For the text-containing cell, return its midpoint in (X, Y) coordinate format. 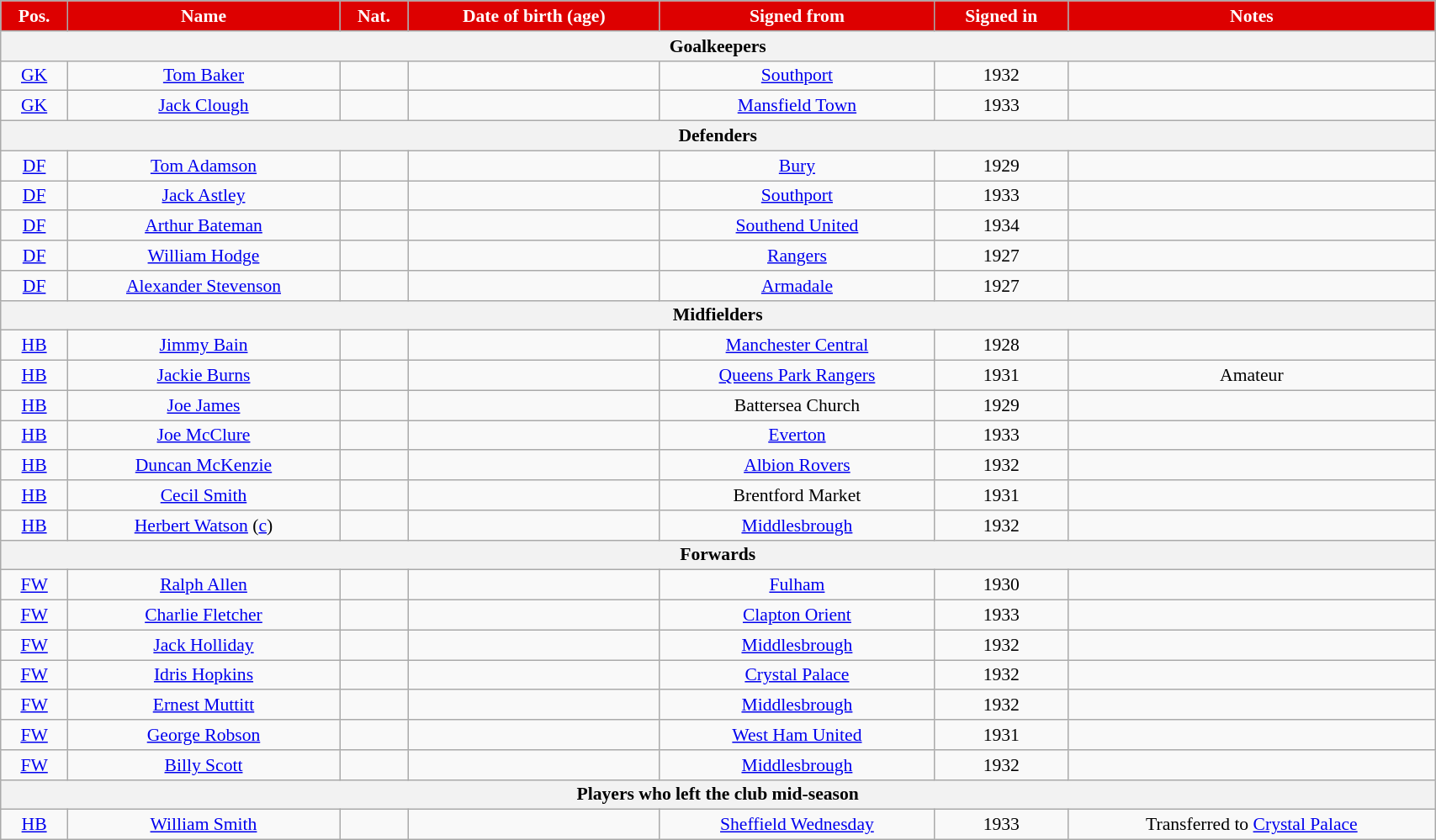
Jack Holliday (204, 645)
Arthur Bateman (204, 226)
Tom Adamson (204, 166)
Charlie Fletcher (204, 615)
Defenders (718, 136)
Jack Clough (204, 106)
Clapton Orient (797, 615)
Manchester Central (797, 346)
Alexander Stevenson (204, 286)
Joe McClure (204, 436)
Albion Rovers (797, 466)
Jimmy Bain (204, 346)
Goalkeepers (718, 46)
Fulham (797, 585)
1930 (1001, 585)
William Smith (204, 825)
Sheffield Wednesday (797, 825)
Name (204, 16)
George Robson (204, 735)
Mansfield Town (797, 106)
Crystal Palace (797, 675)
Armadale (797, 286)
Brentford Market (797, 495)
Signed from (797, 16)
Notes (1252, 16)
Idris Hopkins (204, 675)
Ernest Muttitt (204, 705)
Tom Baker (204, 76)
West Ham United (797, 735)
Bury (797, 166)
William Hodge (204, 256)
Signed in (1001, 16)
Date of birth (age) (533, 16)
Players who left the club mid-season (718, 795)
Everton (797, 436)
Cecil Smith (204, 495)
1934 (1001, 226)
Battersea Church (797, 405)
Joe James (204, 405)
Amateur (1252, 376)
Nat. (374, 16)
Pos. (34, 16)
Midfielders (718, 315)
Queens Park Rangers (797, 376)
Transferred to Crystal Palace (1252, 825)
Southend United (797, 226)
1928 (1001, 346)
Jack Astley (204, 196)
Duncan McKenzie (204, 466)
Herbert Watson (c) (204, 526)
Jackie Burns (204, 376)
Billy Scott (204, 765)
Ralph Allen (204, 585)
Rangers (797, 256)
Forwards (718, 555)
